Pinpoint the cell where the given text exists, returning its (x, y) midpoint coordinate. 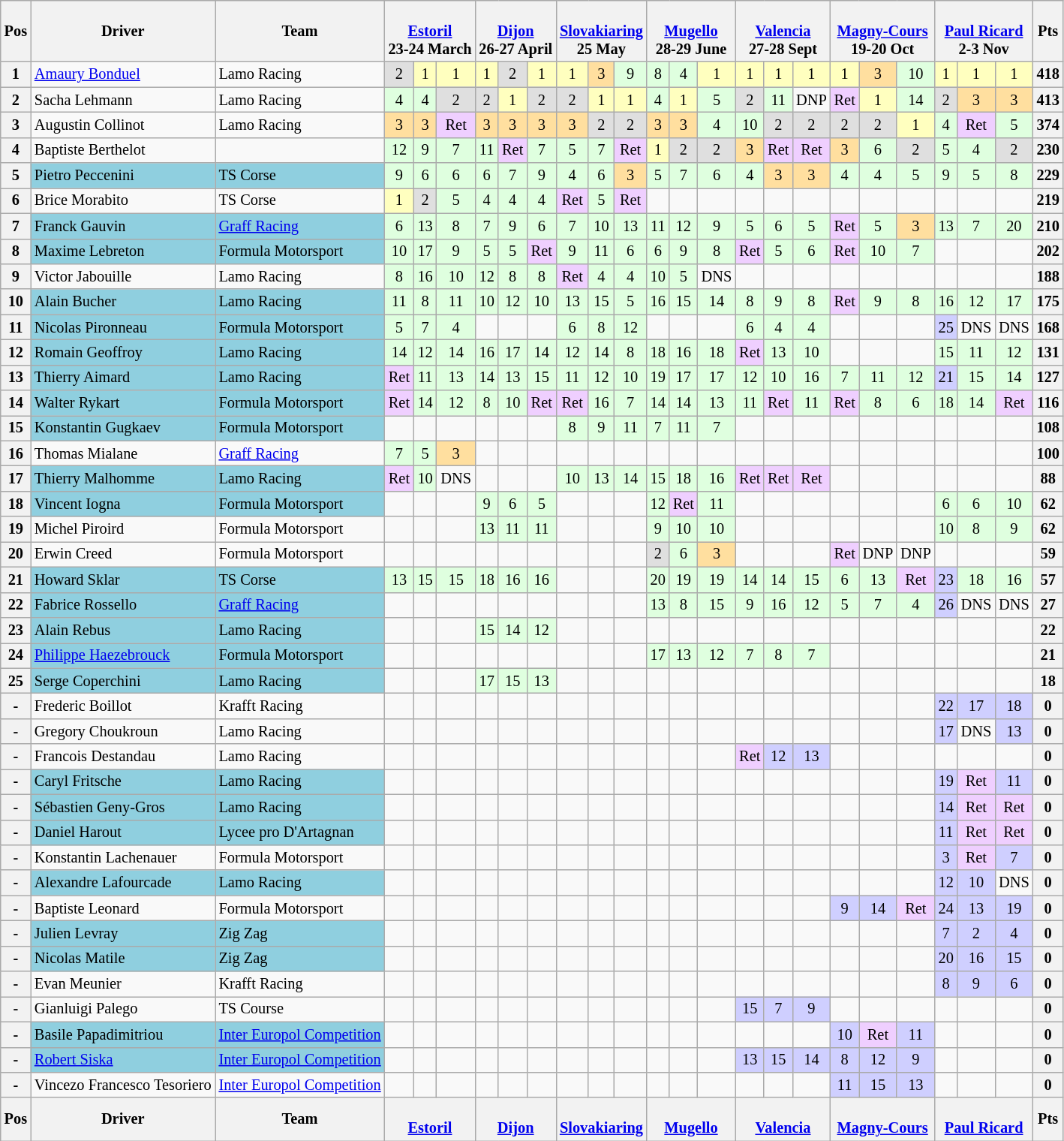
230 (1048, 150)
Magny-Cours19-20 Oct (882, 31)
Slovakiaring (602, 1119)
Caryl Fritsche (123, 781)
Baptiste Berthelot (123, 150)
Francois Destandau (123, 757)
131 (1048, 352)
Romain Geoffroy (123, 352)
Daniel Harout (123, 832)
26 (946, 605)
Alexandre Lafourcade (123, 883)
Dijon26-27 April (515, 31)
27 (1048, 605)
Gianluigi Palego (123, 1009)
Brice Morabito (123, 200)
Serge Coperchini (123, 681)
229 (1048, 176)
Fabrice Rossello (123, 605)
Paul Ricard (984, 1119)
Konstantin Lachenauer (123, 857)
116 (1048, 403)
Magny-Cours (882, 1119)
Franck Gauvin (123, 226)
Vincezo Francesco Tesoriero (123, 1085)
Nicolas Pironneau (123, 327)
210 (1048, 226)
Slovakiaring25 May (602, 31)
219 (1048, 200)
Sacha Lehmann (123, 100)
Dijon (515, 1119)
202 (1048, 251)
374 (1048, 125)
Gregory Choukroun (123, 731)
57 (1048, 580)
Erwin Creed (123, 554)
Victor Jabouille (123, 276)
Basile Papadimitriou (123, 1034)
Maxime Lebreton (123, 251)
Augustin Collinot (123, 125)
Vincent Iogna (123, 504)
418 (1048, 74)
Julien Levray (123, 933)
Sébastien Geny-Gros (123, 807)
TS Course (300, 1009)
Thierry Malhomme (123, 478)
Howard Sklar (123, 580)
Estoril23-24 March (431, 31)
127 (1048, 378)
88 (1048, 478)
Lycee pro D'Artagnan (300, 832)
Amaury Bonduel (123, 74)
Michel Piroird (123, 529)
Mugello (691, 1119)
Alain Rebus (123, 630)
Evan Meunier (123, 984)
413 (1048, 100)
Frederic Boillot (123, 706)
59 (1048, 554)
Valencia27-28 Sept (783, 31)
Walter Rykart (123, 403)
Valencia (783, 1119)
Mugello28-29 June (691, 31)
188 (1048, 276)
Robert Siska (123, 1060)
168 (1048, 327)
Nicolas Matile (123, 959)
Konstantin Gugkaev (123, 428)
Paul Ricard2-3 Nov (984, 31)
Estoril (431, 1119)
Alain Bucher (123, 302)
Baptiste Leonard (123, 908)
Philippe Haezebrouck (123, 655)
Thomas Mialane (123, 453)
Thierry Aimard (123, 378)
175 (1048, 302)
108 (1048, 428)
100 (1048, 453)
Pietro Peccenini (123, 176)
